Capture the cell that displays the provided text and extract its [X, Y] central coordinate. 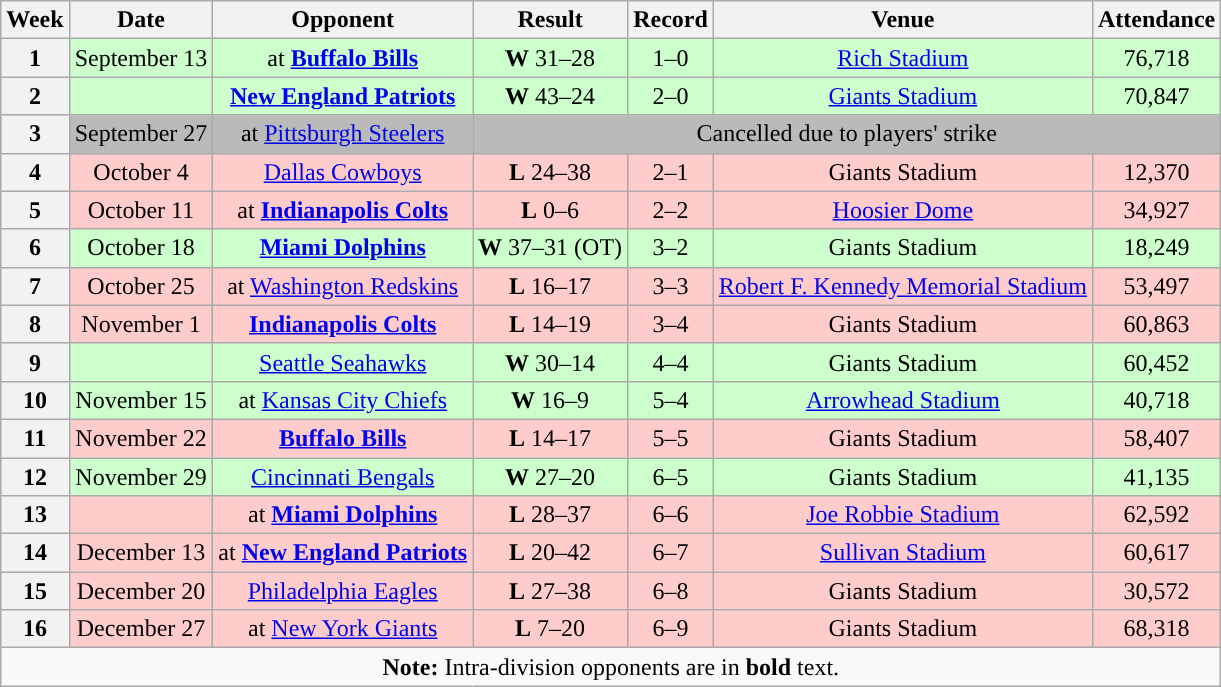
L 0–6 [550, 210]
7 [35, 286]
Venue [902, 20]
14 [35, 553]
L 28–37 [550, 515]
68,318 [1156, 629]
53,497 [1156, 286]
Miami Dolphins [343, 248]
November 29 [141, 477]
58,407 [1156, 438]
at New England Patriots [343, 553]
6 [35, 248]
at Buffalo Bills [343, 58]
4 [35, 172]
Opponent [343, 20]
Joe Robbie Stadium [902, 515]
at New York Giants [343, 629]
6–9 [671, 629]
8 [35, 324]
41,135 [1156, 477]
2 [35, 96]
76,718 [1156, 58]
Sullivan Stadium [902, 553]
New England Patriots [343, 96]
Cancelled due to players' strike [847, 134]
60,863 [1156, 324]
5 [35, 210]
2–0 [671, 96]
18,249 [1156, 248]
70,847 [1156, 96]
1 [35, 58]
W 37–31 (OT) [550, 248]
October 11 [141, 210]
October 18 [141, 248]
10 [35, 400]
Dallas Cowboys [343, 172]
60,617 [1156, 553]
December 27 [141, 629]
Robert F. Kennedy Memorial Stadium [902, 286]
34,927 [1156, 210]
2–2 [671, 210]
12 [35, 477]
1–0 [671, 58]
September 27 [141, 134]
L 14–19 [550, 324]
40,718 [1156, 400]
5–4 [671, 400]
9 [35, 362]
30,572 [1156, 591]
Record [671, 20]
September 13 [141, 58]
December 20 [141, 591]
L 16–17 [550, 286]
L 20–42 [550, 553]
November 15 [141, 400]
Note: Intra-division opponents are in bold text. [611, 667]
November 1 [141, 324]
62,592 [1156, 515]
Seattle Seahawks [343, 362]
L 14–17 [550, 438]
Indianapolis Colts [343, 324]
Date [141, 20]
3–3 [671, 286]
12,370 [1156, 172]
November 22 [141, 438]
Week [35, 20]
11 [35, 438]
Rich Stadium [902, 58]
L 27–38 [550, 591]
Arrowhead Stadium [902, 400]
13 [35, 515]
December 13 [141, 553]
at Pittsburgh Steelers [343, 134]
6–7 [671, 553]
October 4 [141, 172]
3 [35, 134]
Attendance [1156, 20]
Cincinnati Bengals [343, 477]
Result [550, 20]
W 27–20 [550, 477]
3–2 [671, 248]
October 25 [141, 286]
L 7–20 [550, 629]
6–6 [671, 515]
3–4 [671, 324]
W 31–28 [550, 58]
W 16–9 [550, 400]
at Indianapolis Colts [343, 210]
Hoosier Dome [902, 210]
W 43–24 [550, 96]
4–4 [671, 362]
Philadelphia Eagles [343, 591]
at Kansas City Chiefs [343, 400]
60,452 [1156, 362]
16 [35, 629]
at Miami Dolphins [343, 515]
6–5 [671, 477]
5–5 [671, 438]
L 24–38 [550, 172]
6–8 [671, 591]
at Washington Redskins [343, 286]
15 [35, 591]
2–1 [671, 172]
W 30–14 [550, 362]
Buffalo Bills [343, 438]
